Provide the (x, y) coordinate of the cell's center where the given text is located.  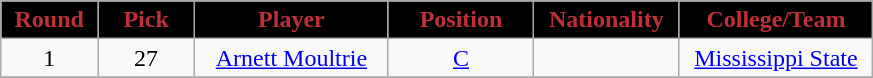
1 (50, 58)
Nationality (606, 20)
Arnett Moultrie (292, 58)
Pick (146, 20)
Player (292, 20)
C (460, 58)
College/Team (776, 20)
27 (146, 58)
Position (460, 20)
Round (50, 20)
Mississippi State (776, 58)
